Extract the [X, Y] coordinate from the center of the cell holding the provided text.  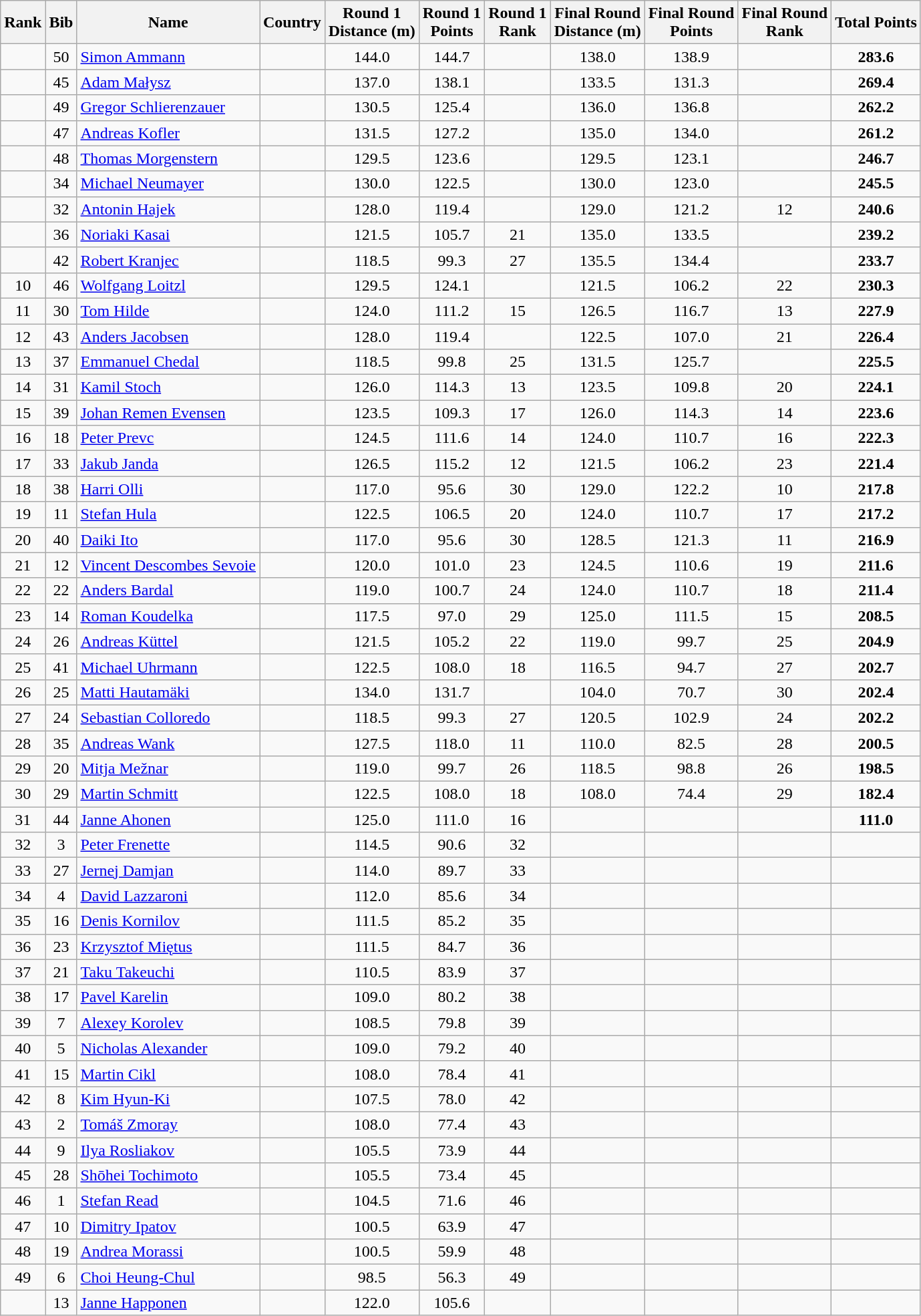
261.2 [876, 133]
Andreas Küttel [168, 641]
121.3 [691, 540]
135.5 [597, 260]
Adam Małysz [168, 82]
Jernej Damjan [168, 870]
225.5 [876, 362]
138.9 [691, 57]
102.9 [691, 717]
Roman Koudelka [168, 616]
114.0 [371, 870]
245.5 [876, 184]
138.0 [597, 57]
223.6 [876, 413]
202.4 [876, 692]
131.7 [451, 692]
Gregor Schlierenzauer [168, 108]
74.4 [691, 794]
108.5 [371, 1023]
97.0 [451, 616]
Tomáš Zmoray [168, 1124]
Stefan Read [168, 1201]
125.7 [691, 362]
1 [61, 1201]
208.5 [876, 616]
Ilya Rosliakov [168, 1150]
63.9 [451, 1226]
Denis Kornilov [168, 921]
105.6 [451, 1303]
Johan Remen Evensen [168, 413]
101.0 [451, 565]
Sebastian Colloredo [168, 717]
82.5 [691, 744]
262.2 [876, 108]
Round 1Points [451, 23]
Final Round Distance (m) [597, 23]
Alexey Korolev [168, 1023]
104.0 [597, 692]
239.2 [876, 234]
Rank [23, 23]
114.5 [371, 845]
Final Round Points [691, 23]
110.6 [691, 565]
Janne Ahonen [168, 820]
85.2 [451, 921]
78.4 [451, 1074]
85.6 [451, 896]
144.0 [371, 57]
77.4 [451, 1124]
Final Round Rank [785, 23]
127.5 [371, 744]
200.5 [876, 744]
137.0 [371, 82]
Taku Takeuchi [168, 972]
Robert Kranjec [168, 260]
127.2 [451, 133]
Choi Heung-Chul [168, 1277]
115.2 [451, 464]
136.0 [597, 108]
98.8 [691, 769]
4 [61, 896]
Bib [61, 23]
269.4 [876, 82]
128.5 [597, 540]
204.9 [876, 641]
123.0 [691, 184]
Country [292, 23]
70.7 [691, 692]
123.1 [691, 158]
130.5 [371, 108]
111.6 [451, 438]
211.4 [876, 591]
105.7 [451, 234]
283.6 [876, 57]
202.7 [876, 667]
98.5 [371, 1277]
104.5 [371, 1201]
109.3 [451, 413]
Simon Ammann [168, 57]
221.4 [876, 464]
202.2 [876, 717]
217.8 [876, 489]
Janne Happonen [168, 1303]
Matti Hautamäki [168, 692]
73.4 [451, 1176]
111.2 [451, 311]
99.8 [451, 362]
110.5 [371, 972]
Kim Hyun-Ki [168, 1099]
107.5 [371, 1099]
227.9 [876, 311]
71.6 [451, 1201]
Peter Frenette [168, 845]
105.2 [451, 641]
116.5 [597, 667]
Harri Olli [168, 489]
Nicholas Alexander [168, 1048]
134.4 [691, 260]
Round 1Rank [518, 23]
198.5 [876, 769]
2 [61, 1124]
246.7 [876, 158]
Round 1Distance (m) [371, 23]
131.3 [691, 82]
112.0 [371, 896]
Stefan Hula [168, 514]
Michael Uhrmann [168, 667]
Andreas Kofler [168, 133]
Thomas Morgenstern [168, 158]
118.0 [451, 744]
79.8 [451, 1023]
Martin Cikl [168, 1074]
109.8 [691, 387]
226.4 [876, 336]
117.5 [371, 616]
211.6 [876, 565]
136.8 [691, 108]
73.9 [451, 1150]
110.0 [597, 744]
89.7 [451, 870]
122.2 [691, 489]
Andreas Wank [168, 744]
Peter Prevc [168, 438]
Name [168, 23]
230.3 [876, 285]
224.1 [876, 387]
Mitja Mežnar [168, 769]
50 [61, 57]
83.9 [451, 972]
123.6 [451, 158]
216.9 [876, 540]
5 [61, 1048]
222.3 [876, 438]
Martin Schmitt [168, 794]
Shōhei Tochimoto [168, 1176]
6 [61, 1277]
Anders Jacobsen [168, 336]
Kamil Stoch [168, 387]
79.2 [451, 1048]
124.1 [451, 285]
78.0 [451, 1099]
9 [61, 1150]
90.6 [451, 845]
120.0 [371, 565]
100.7 [451, 591]
56.3 [451, 1277]
Michael Neumayer [168, 184]
Krzysztof Miętus [168, 947]
8 [61, 1099]
Total Points [876, 23]
59.9 [451, 1252]
Dimitry Ipatov [168, 1226]
125.4 [451, 108]
94.7 [691, 667]
Noriaki Kasai [168, 234]
Tom Hilde [168, 311]
240.6 [876, 209]
84.7 [451, 947]
182.4 [876, 794]
Emmanuel Chedal [168, 362]
106.5 [451, 514]
116.7 [691, 311]
121.2 [691, 209]
233.7 [876, 260]
Antonin Hajek [168, 209]
3 [61, 845]
Daiki Ito [168, 540]
Anders Bardal [168, 591]
Andrea Morassi [168, 1252]
120.5 [597, 717]
122.0 [371, 1303]
Vincent Descombes Sevoie [168, 565]
Wolfgang Loitzl [168, 285]
138.1 [451, 82]
7 [61, 1023]
80.2 [451, 997]
217.2 [876, 514]
Jakub Janda [168, 464]
David Lazzaroni [168, 896]
Pavel Karelin [168, 997]
107.0 [691, 336]
144.7 [451, 57]
